Capture the cell that displays the provided text and extract its (X, Y) central coordinate. 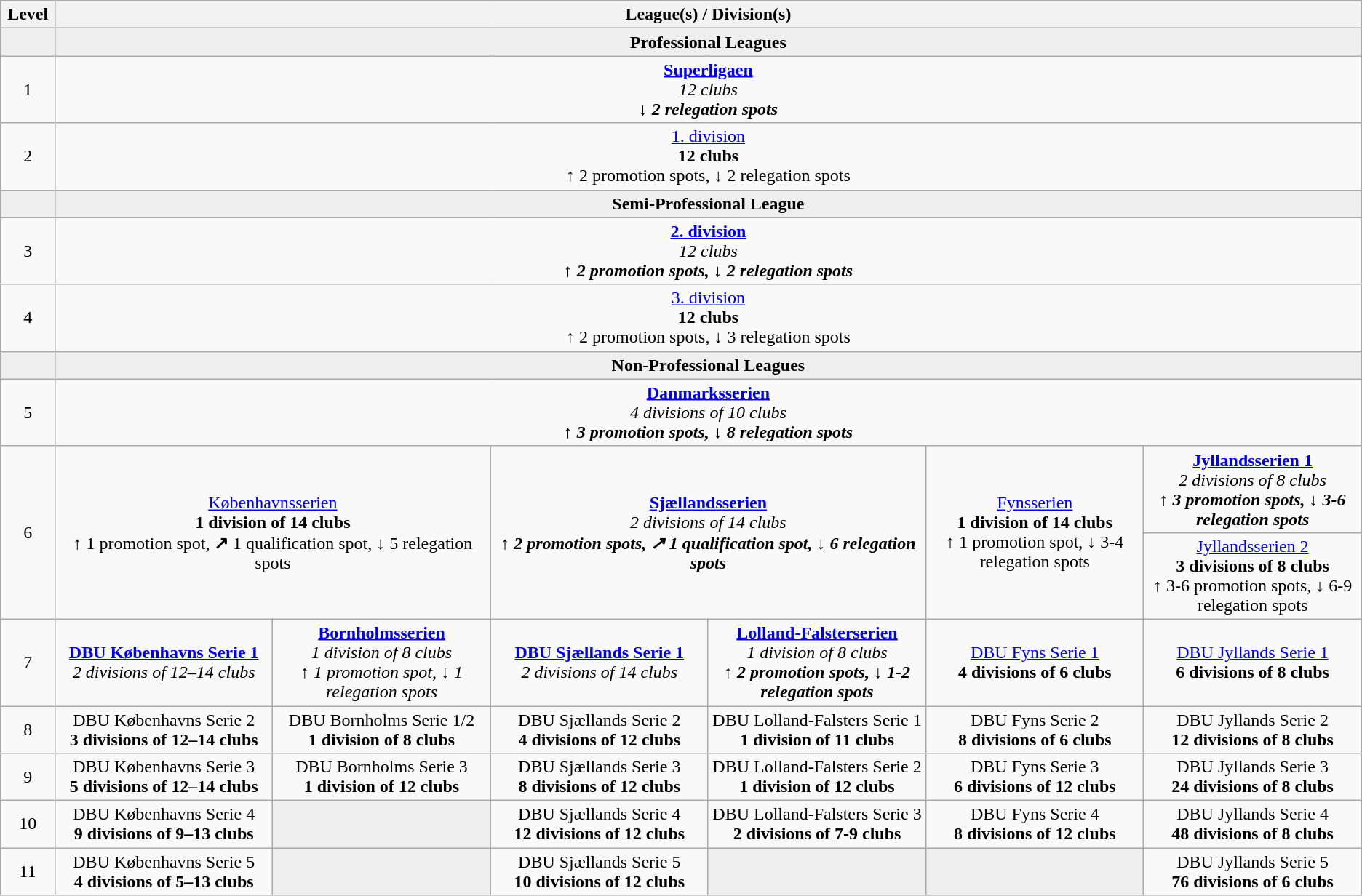
11 (28, 871)
DBU Fyns Serie 14 divisions of 6 clubs (1035, 662)
DBU Københavns Serie 35 divisions of 12–14 clubs (164, 777)
1. division12 clubs↑ 2 promotion spots, ↓ 2 relegation spots (709, 156)
DBU Fyns Serie 28 divisions of 6 clubs (1035, 729)
5 (28, 412)
Bornholmsserien1 division of 8 clubs↑ 1 promotion spot, ↓ 1 relegation spots (381, 662)
Semi-Professional League (709, 204)
DBU Fyns Serie 36 divisions of 12 clubs (1035, 777)
DBU Lolland-Falsters Serie 11 division of 11 clubs (816, 729)
Professional Leagues (709, 42)
DBU Jyllands Serie 324 divisions of 8 clubs (1253, 777)
Lolland-Falsterserien1 division of 8 clubs↑ 2 promotion spots, ↓ 1-2 relegation spots (816, 662)
Superligaen12 clubs↓ 2 relegation spots (709, 89)
Non-Professional Leagues (709, 365)
2 (28, 156)
10 (28, 825)
DBU Jyllands Serie 16 divisions of 8 clubs (1253, 662)
7 (28, 662)
Sjællandsserien2 divisions of 14 clubs↑ 2 promotion spots, ↗ 1 qualification spot, ↓ 6 relegation spots (709, 532)
DBU Københavns Serie 12 divisions of 12–14 clubs (164, 662)
DBU Sjællands Serie 412 divisions of 12 clubs (600, 825)
DBU Jyllands Serie 576 divisions of 6 clubs (1253, 871)
DBU Københavns Serie 23 divisions of 12–14 clubs (164, 729)
Jyllandsserien 12 divisions of 8 clubs↑ 3 promotion spots, ↓ 3-6 relegation spots (1253, 489)
Danmarksserien4 divisions of 10 clubs↑ 3 promotion spots, ↓ 8 relegation spots (709, 412)
League(s) / Division(s) (709, 15)
DBU Sjællands Serie 38 divisions of 12 clubs (600, 777)
DBU Jyllands Serie 212 divisions of 8 clubs (1253, 729)
DBU Sjællands Serie 510 divisions of 12 clubs (600, 871)
9 (28, 777)
DBU Lolland-Falsters Serie 32 divisions of 7-9 clubs (816, 825)
3. division12 clubs↑ 2 promotion spots, ↓ 3 relegation spots (709, 318)
2. division12 clubs↑ 2 promotion spots, ↓ 2 relegation spots (709, 251)
DBU Sjællands Serie 12 divisions of 14 clubs (600, 662)
DBU Bornholms Serie 31 division of 12 clubs (381, 777)
Fynsserien1 division of 14 clubs↑ 1 promotion spot, ↓ 3-4 relegation spots (1035, 532)
6 (28, 532)
4 (28, 318)
Københavnsserien1 division of 14 clubs↑ 1 promotion spot, ↗ 1 qualification spot, ↓ 5 relegation spots (274, 532)
1 (28, 89)
Jyllandsserien 23 divisions of 8 clubs↑ 3-6 promotion spots, ↓ 6-9 relegation spots (1253, 576)
DBU Københavns Serie 54 divisions of 5–13 clubs (164, 871)
DBU Lolland-Falsters Serie 21 division of 12 clubs (816, 777)
DBU Jyllands Serie 448 divisions of 8 clubs (1253, 825)
Level (28, 15)
DBU Sjællands Serie 24 divisions of 12 clubs (600, 729)
8 (28, 729)
DBU Bornholms Serie 1/21 division of 8 clubs (381, 729)
DBU Københavns Serie 49 divisions of 9–13 clubs (164, 825)
3 (28, 251)
DBU Fyns Serie 48 divisions of 12 clubs (1035, 825)
